Locate the cell with the specified text and output its [X, Y] center coordinate. 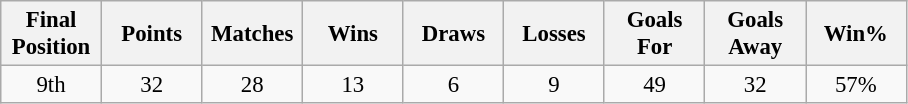
9th [52, 85]
Goals Away [756, 34]
Losses [554, 34]
Goals For [654, 34]
6 [454, 85]
13 [354, 85]
Draws [454, 34]
28 [252, 85]
49 [654, 85]
9 [554, 85]
Matches [252, 34]
Final Position [52, 34]
Points [152, 34]
57% [856, 85]
Win% [856, 34]
Wins [354, 34]
